Find where the given text appears and provide that cell's center as (x, y) coordinate. 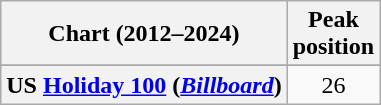
US Holiday 100 (Billboard) (144, 85)
Chart (2012–2024) (144, 34)
26 (333, 85)
Peakposition (333, 34)
